Provide the (x, y) coordinate of the cell's center where the given text is located.  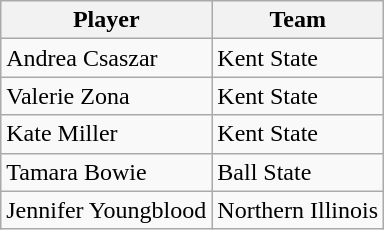
Player (106, 20)
Valerie Zona (106, 96)
Northern Illinois (298, 210)
Kate Miller (106, 134)
Ball State (298, 172)
Team (298, 20)
Jennifer Youngblood (106, 210)
Tamara Bowie (106, 172)
Andrea Csaszar (106, 58)
